Scan for the cell matching the given text and deliver its [x, y] coordinate at center. 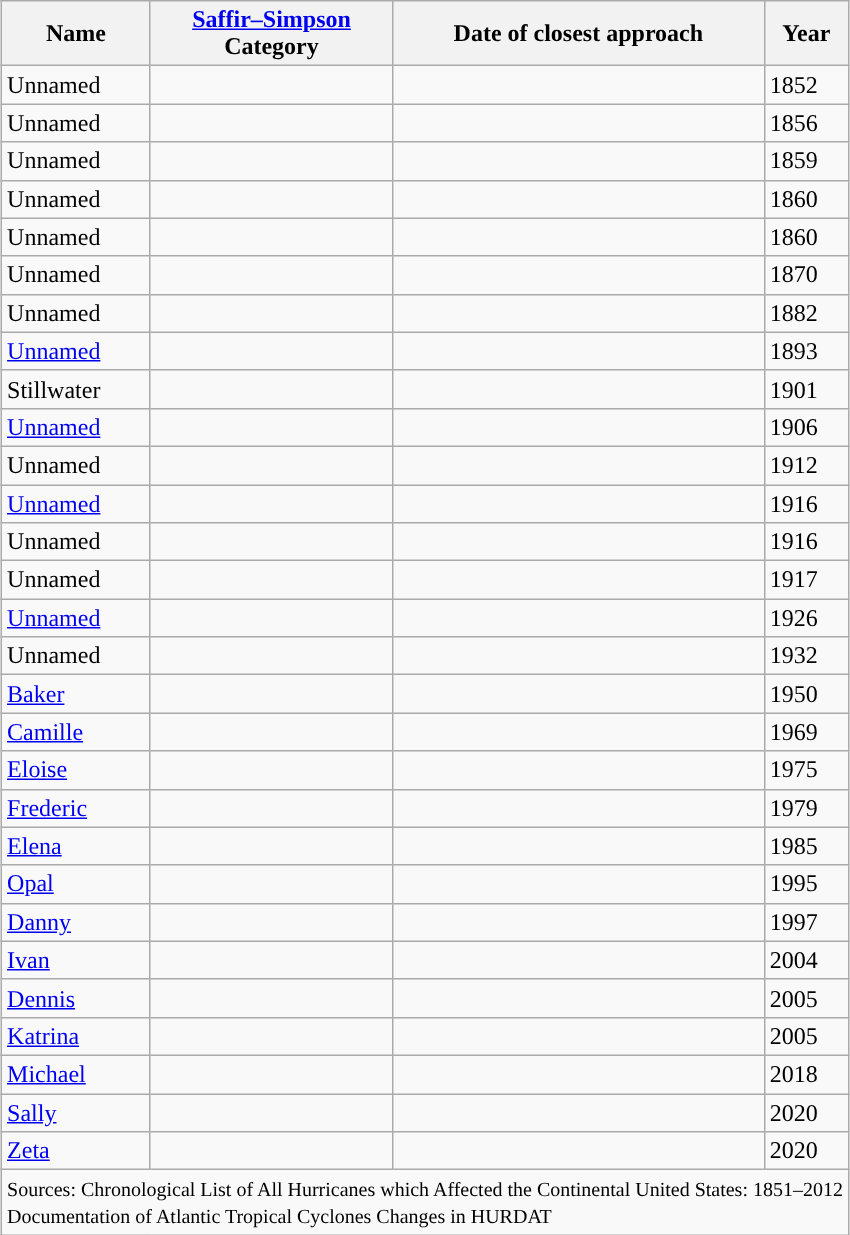
1856 [806, 123]
Danny [76, 922]
1906 [806, 427]
Date of closest approach [579, 34]
1893 [806, 351]
1912 [806, 465]
1985 [806, 846]
Camille [76, 732]
1975 [806, 770]
1932 [806, 656]
1979 [806, 808]
Katrina [76, 1036]
1882 [806, 313]
Dennis [76, 998]
Ivan [76, 960]
1997 [806, 922]
2018 [806, 1074]
1852 [806, 85]
Saffir–SimpsonCategory [271, 34]
Sally [76, 1113]
Stillwater [76, 389]
1859 [806, 161]
1901 [806, 389]
Baker [76, 694]
Name [76, 34]
Zeta [76, 1151]
1969 [806, 732]
2004 [806, 960]
1950 [806, 694]
1926 [806, 618]
Elena [76, 846]
Opal [76, 884]
Frederic [76, 808]
1870 [806, 275]
1917 [806, 580]
1995 [806, 884]
Eloise [76, 770]
Michael [76, 1074]
Year [806, 34]
